Detect which cell encompasses the target text, then output its [x, y] center coordinate. 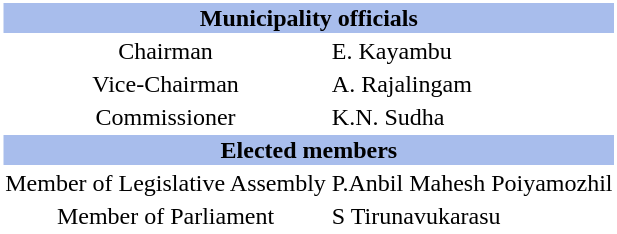
P.Anbil Mahesh Poiyamozhil [472, 183]
Municipality officials [309, 18]
E. Kayambu [472, 51]
Chairman [166, 51]
S Tirunavukarasu [472, 216]
K.N. Sudha [472, 117]
Member of Parliament [166, 216]
Vice-Chairman [166, 84]
A. Rajalingam [472, 84]
Elected members [309, 150]
Commissioner [166, 117]
Member of Legislative Assembly [166, 183]
